Capture the cell that displays the provided text and extract its (X, Y) central coordinate. 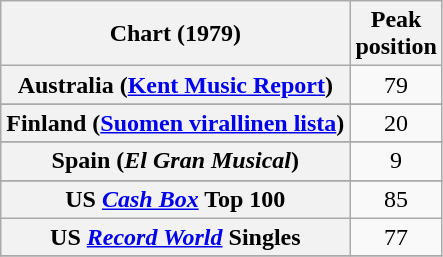
79 (396, 85)
US Cash Box Top 100 (176, 199)
Spain (El Gran Musical) (176, 161)
20 (396, 123)
Australia (Kent Music Report) (176, 85)
9 (396, 161)
85 (396, 199)
77 (396, 237)
US Record World Singles (176, 237)
Finland (Suomen virallinen lista) (176, 123)
Chart (1979) (176, 34)
Peakposition (396, 34)
